Scan for the cell matching the given text and deliver its (x, y) coordinate at center. 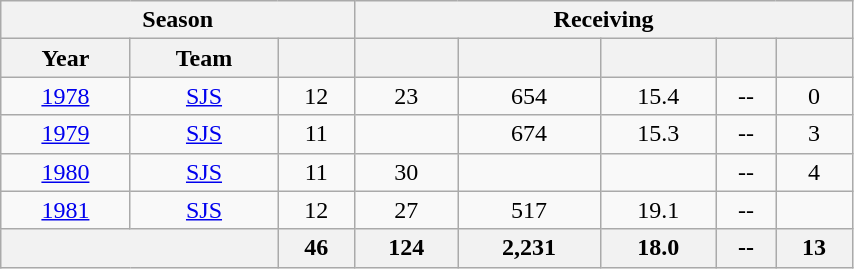
15.4 (658, 96)
18.0 (658, 248)
1981 (66, 210)
15.3 (658, 134)
654 (529, 96)
3 (814, 134)
1978 (66, 96)
46 (316, 248)
19.1 (658, 210)
27 (406, 210)
674 (529, 134)
124 (406, 248)
13 (814, 248)
23 (406, 96)
1979 (66, 134)
Season (178, 20)
Team (204, 58)
4 (814, 172)
2,231 (529, 248)
0 (814, 96)
30 (406, 172)
1980 (66, 172)
Year (66, 58)
517 (529, 210)
Receiving (604, 20)
